Capture the cell that displays the provided text and extract its [X, Y] central coordinate. 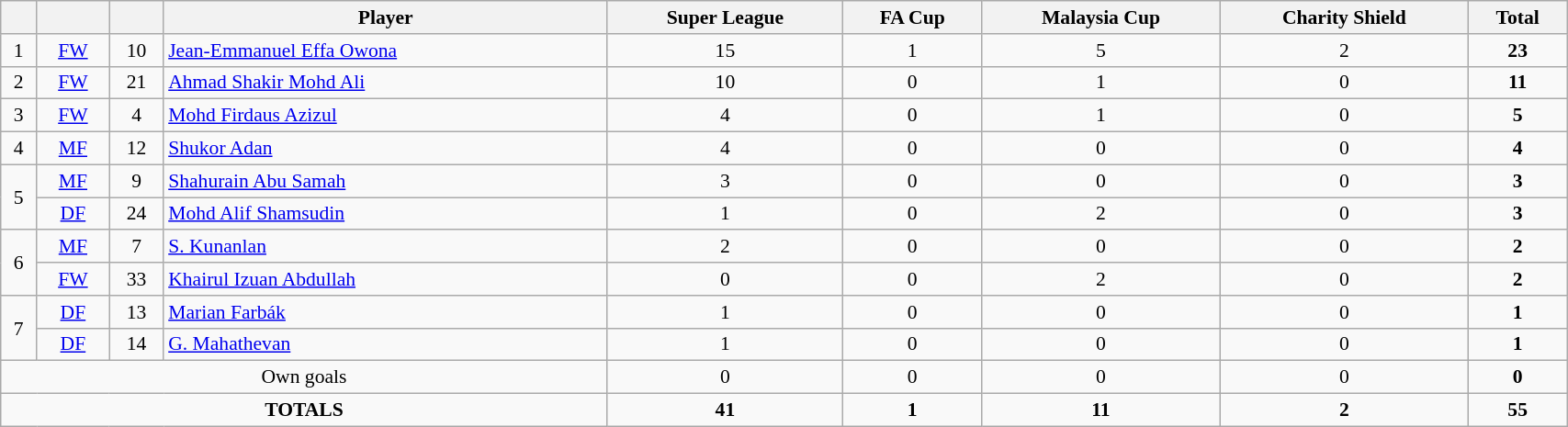
12 [136, 149]
G. Mahathevan [386, 344]
Player [386, 17]
15 [725, 51]
Own goals [304, 377]
Mohd Firdaus Azizul [386, 116]
TOTALS [304, 410]
Khairul Izuan Abdullah [386, 279]
14 [136, 344]
Marian Farbák [386, 312]
Mohd Alif Shamsudin [386, 214]
33 [136, 279]
24 [136, 214]
Malaysia Cup [1100, 17]
Total [1517, 17]
23 [1517, 51]
Jean-Emmanuel Effa Owona [386, 51]
FA Cup [913, 17]
Shahurain Abu Samah [386, 181]
Ahmad Shakir Mohd Ali [386, 83]
Shukor Adan [386, 149]
S. Kunanlan [386, 247]
21 [136, 83]
55 [1517, 410]
Charity Shield [1345, 17]
41 [725, 410]
9 [136, 181]
6 [18, 263]
13 [136, 312]
Super League [725, 17]
